For the text-containing cell, return its midpoint in [X, Y] coordinate format. 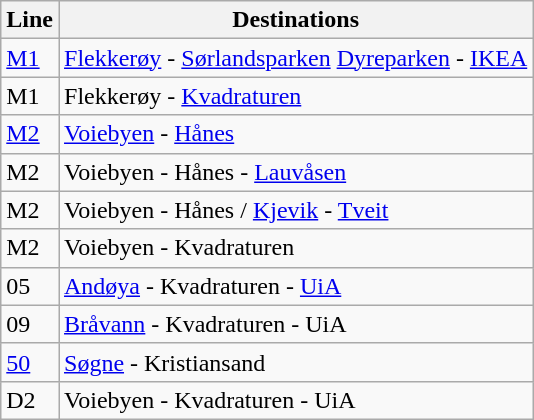
Line [30, 20]
05 [30, 286]
09 [30, 324]
D2 [30, 400]
Flekkerøy - Kvadraturen [295, 96]
Voiebyen - Hånes [295, 134]
Bråvann - Kvadraturen - UiA [295, 324]
Voiebyen - Hånes - Lauvåsen [295, 172]
Flekkerøy - Sørlandsparken Dyreparken - IKEA [295, 58]
Voiebyen - Kvadraturen [295, 248]
Andøya - Kvadraturen - UiA [295, 286]
Søgne - Kristiansand [295, 362]
50 [30, 362]
Voiebyen - Hånes / Kjevik - Tveit [295, 210]
Destinations [295, 20]
Voiebyen - Kvadraturen - UiA [295, 400]
